From the cell containing the given text, extract its center point as (X, Y) coordinate. 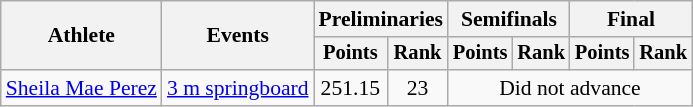
Final (631, 19)
251.15 (351, 88)
23 (418, 88)
Events (238, 36)
3 m springboard (238, 88)
Semifinals (509, 19)
Athlete (82, 36)
Sheila Mae Perez (82, 88)
Did not advance (570, 88)
Preliminaries (381, 19)
